Pinpoint the cell where the given text exists, returning its (x, y) midpoint coordinate. 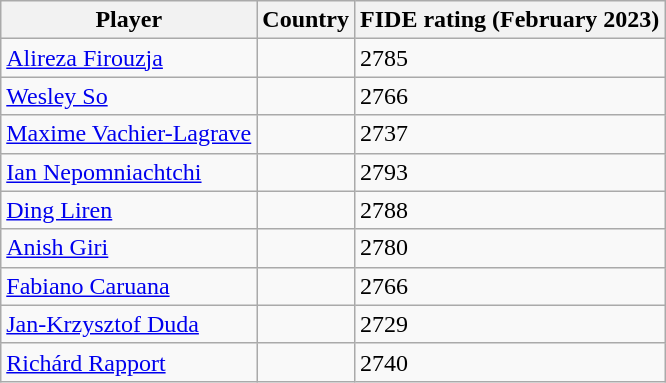
2737 (510, 134)
Jan-Krzysztof Duda (129, 324)
2740 (510, 362)
Anish Giri (129, 248)
Maxime Vachier-Lagrave (129, 134)
2785 (510, 58)
Richárd Rapport (129, 362)
2793 (510, 172)
Country (306, 20)
Ian Nepomniachtchi (129, 172)
2729 (510, 324)
Alireza Firouzja (129, 58)
Player (129, 20)
Fabiano Caruana (129, 286)
2780 (510, 248)
FIDE rating (February 2023) (510, 20)
Ding Liren (129, 210)
2788 (510, 210)
Wesley So (129, 96)
